Detect which cell encompasses the target text, then output its (X, Y) center coordinate. 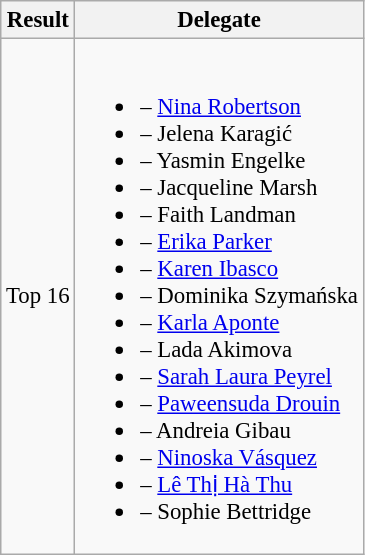
Delegate (219, 20)
Top 16 (38, 296)
Result (38, 20)
